Extract the [X, Y] coordinate from the center of the cell holding the provided text.  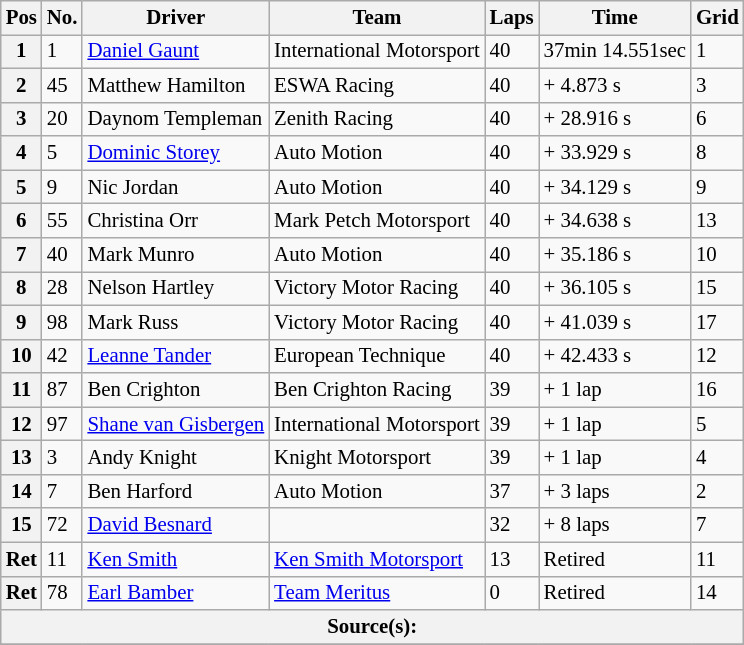
European Technique [377, 356]
+ 28.916 s [615, 119]
+ 41.039 s [615, 322]
98 [62, 322]
Nic Jordan [176, 187]
Driver [176, 18]
+ 8 laps [615, 525]
32 [512, 525]
Grid [718, 18]
28 [62, 288]
Leanne Tander [176, 356]
+ 3 laps [615, 491]
Mark Petch Motorsport [377, 221]
David Besnard [176, 525]
No. [62, 18]
37 [512, 491]
+ 34.129 s [615, 187]
Nelson Hartley [176, 288]
Ken Smith [176, 559]
Dominic Storey [176, 153]
+ 35.186 s [615, 255]
37min 14.551sec [615, 51]
+ 36.105 s [615, 288]
Ben Crighton Racing [377, 390]
72 [62, 525]
87 [62, 390]
Andy Knight [176, 458]
+ 42.433 s [615, 356]
Ben Harford [176, 491]
+ 33.929 s [615, 153]
55 [62, 221]
97 [62, 424]
Zenith Racing [377, 119]
Mark Russ [176, 322]
45 [62, 85]
Ben Crighton [176, 390]
Knight Motorsport [377, 458]
Team Meritus [377, 593]
Daynom Templeman [176, 119]
Source(s): [372, 627]
Earl Bamber [176, 593]
+ 34.638 s [615, 221]
ESWA Racing [377, 85]
Time [615, 18]
16 [718, 390]
Ken Smith Motorsport [377, 559]
0 [512, 593]
Daniel Gaunt [176, 51]
20 [62, 119]
Christina Orr [176, 221]
Team [377, 18]
42 [62, 356]
Shane van Gisbergen [176, 424]
Matthew Hamilton [176, 85]
Laps [512, 18]
17 [718, 322]
78 [62, 593]
+ 4.873 s [615, 85]
Mark Munro [176, 255]
Pos [22, 18]
